Extract the [x, y] coordinate from the center of the cell holding the provided text.  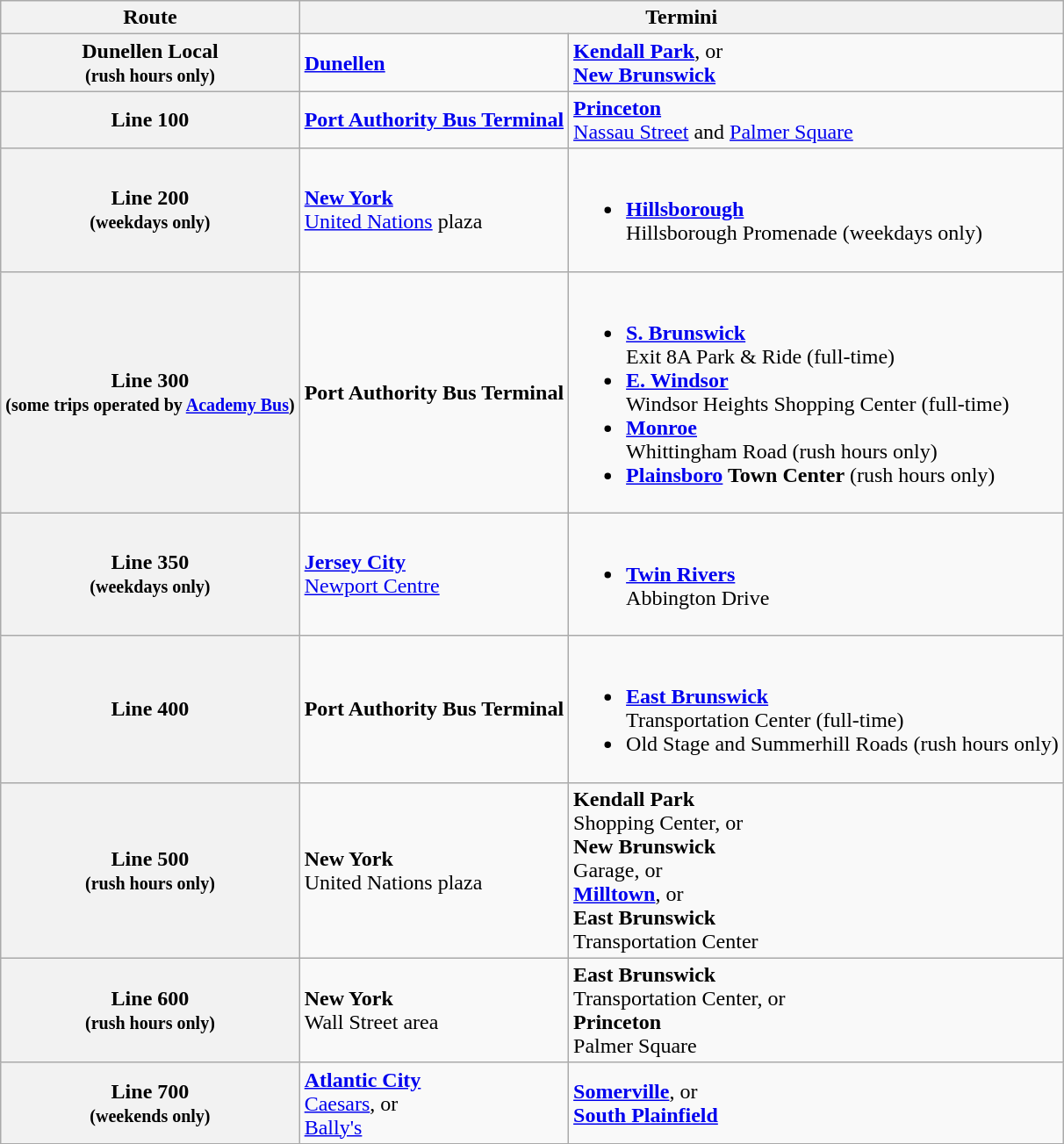
East BrunswickTransportation Center, or PrincetonPalmer Square [816, 1010]
Kendall ParkShopping Center, orNew BrunswickGarage, orMilltown, orEast BrunswickTransportation Center [816, 870]
East BrunswickTransportation Center (full-time)Old Stage and Summerhill Roads (rush hours only) [816, 709]
Termini [681, 18]
Route [150, 18]
Twin RiversAbbington Drive [816, 574]
Line 200 (weekdays only) [150, 210]
New YorkWall Street area [434, 1010]
Dunellen Local(rush hours only) [150, 63]
Kendall Park, orNew Brunswick [816, 63]
Line 600 (rush hours only) [150, 1010]
Atlantic CityCaesars, or Bally's [434, 1103]
Dunellen [434, 63]
HillsboroughHillsborough Promenade (weekdays only) [816, 210]
Line 100 [150, 119]
Jersey CityNewport Centre [434, 574]
Line 700 (weekends only) [150, 1103]
PrincetonNassau Street and Palmer Square [816, 119]
Line 400 [150, 709]
Line 350 (weekdays only) [150, 574]
Somerville, or South Plainfield [816, 1103]
Line 300 (some trips operated by Academy Bus) [150, 392]
Line 500 (rush hours only) [150, 870]
